Return (X, Y) of the center of cell containing provided text 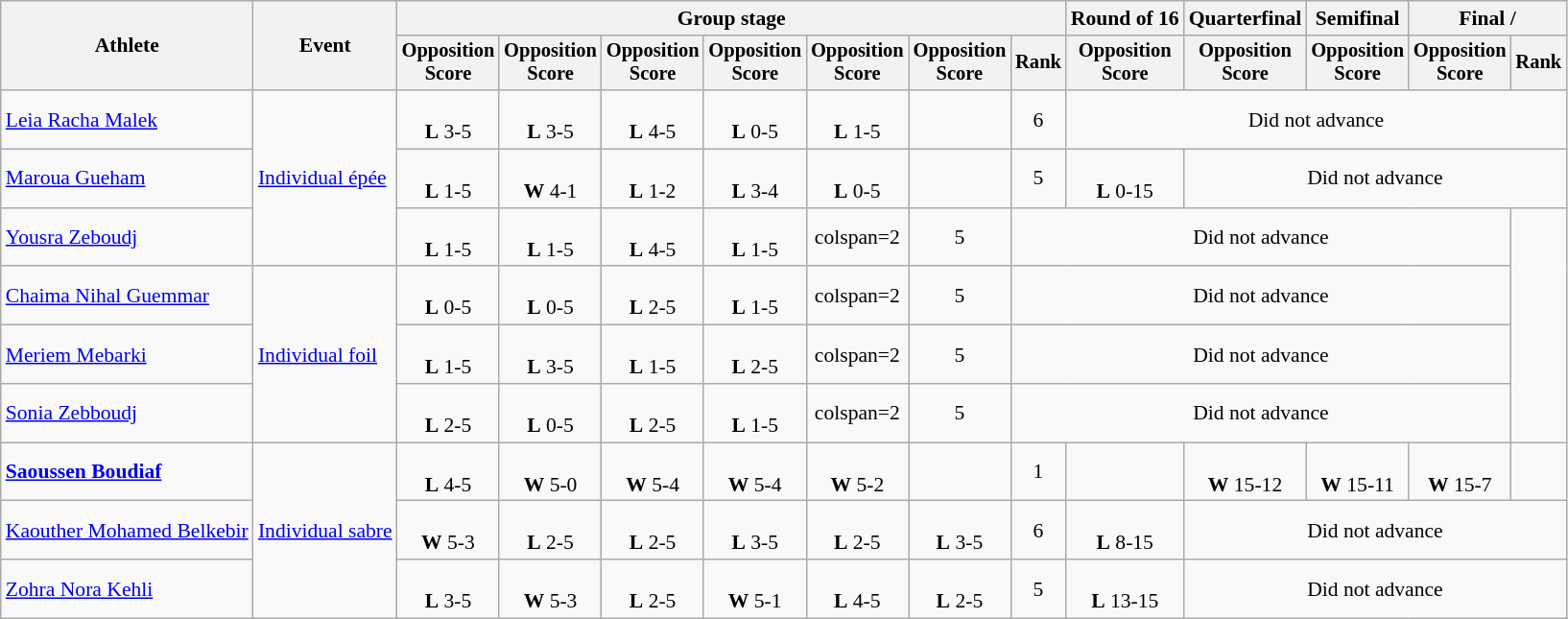
Semifinal (1357, 18)
Chaima Nihal Guemmar (127, 296)
Kaouther Mohamed Belkebir (127, 530)
W 15-11 (1357, 472)
Maroua Gueham (127, 179)
Leia Racha Malek (127, 119)
L 0-15 (1125, 179)
W 15-12 (1246, 472)
Sonia Zebboudj (127, 413)
W 5-2 (858, 472)
L 8-15 (1125, 530)
Event (325, 46)
W 15-7 (1461, 472)
Individual épée (325, 179)
L 13-15 (1125, 589)
Quarterfinal (1246, 18)
Saoussen Boudiaf (127, 472)
Yousra Zeboudj (127, 238)
Athlete (127, 46)
Group stage (731, 18)
Zohra Nora Kehli (127, 589)
Meriem Mebarki (127, 355)
Individual sabre (325, 530)
L 3-4 (754, 179)
Individual foil (325, 355)
W 5-0 (551, 472)
Final / (1487, 18)
L 1-2 (653, 179)
W 4-1 (551, 179)
1 (1038, 472)
Round of 16 (1125, 18)
W 5-1 (754, 589)
